Identify which cell holds the provided text, then report its [x, y] central coordinate. 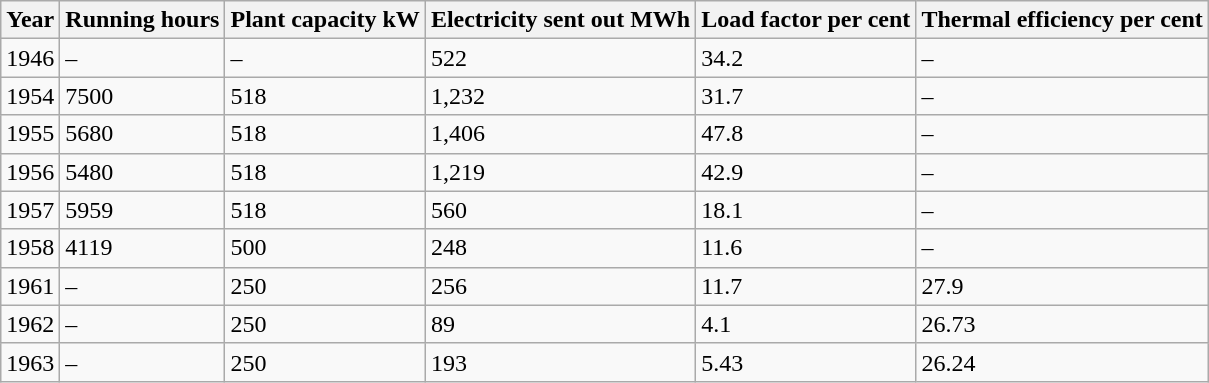
34.2 [806, 58]
7500 [142, 96]
4.1 [806, 324]
1961 [30, 286]
42.9 [806, 172]
5.43 [806, 362]
1956 [30, 172]
1,406 [560, 134]
256 [560, 286]
26.24 [1062, 362]
89 [560, 324]
5480 [142, 172]
1958 [30, 248]
47.8 [806, 134]
1,232 [560, 96]
27.9 [1062, 286]
1963 [30, 362]
248 [560, 248]
Electricity sent out MWh [560, 20]
Plant capacity kW [325, 20]
1955 [30, 134]
11.7 [806, 286]
18.1 [806, 210]
1962 [30, 324]
4119 [142, 248]
5959 [142, 210]
1,219 [560, 172]
1954 [30, 96]
31.7 [806, 96]
Running hours [142, 20]
Year [30, 20]
193 [560, 362]
500 [325, 248]
560 [560, 210]
5680 [142, 134]
Load factor per cent [806, 20]
1957 [30, 210]
1946 [30, 58]
Thermal efficiency per cent [1062, 20]
11.6 [806, 248]
26.73 [1062, 324]
522 [560, 58]
